For the text-containing cell, return its midpoint in [X, Y] coordinate format. 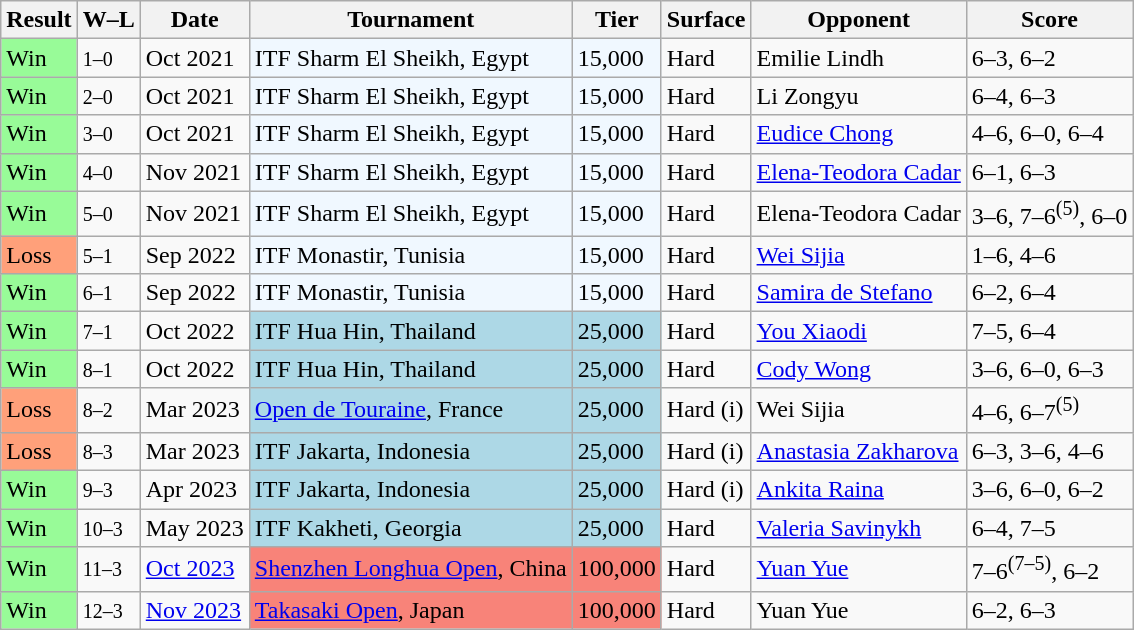
6–4, 7–5 [1049, 528]
Oct 2023 [194, 570]
7–1 [108, 331]
Eudice Chong [858, 134]
6–2, 6–4 [1049, 293]
4–0 [108, 172]
Surface [706, 20]
Score [1049, 20]
Samira de Stefano [858, 293]
4–6, 6–7(5) [1049, 410]
12–3 [108, 610]
6–2, 6–3 [1049, 610]
6–4, 6–3 [1049, 96]
3–6, 6–0, 6–3 [1049, 369]
You Xiaodi [858, 331]
Date [194, 20]
Li Zongyu [858, 96]
Apr 2023 [194, 489]
Result [39, 20]
May 2023 [194, 528]
Takasaki Open, Japan [410, 610]
1–0 [108, 58]
W–L [108, 20]
8–1 [108, 369]
3–6, 6–0, 6–2 [1049, 489]
9–3 [108, 489]
4–6, 6–0, 6–4 [1049, 134]
6–3, 6–2 [1049, 58]
8–3 [108, 451]
Emilie Lindh [858, 58]
5–0 [108, 214]
Open de Touraine, France [410, 410]
6–1 [108, 293]
Anastasia Zakharova [858, 451]
10–3 [108, 528]
3–6, 7–6(5), 6–0 [1049, 214]
3–0 [108, 134]
Nov 2023 [194, 610]
ITF Kakheti, Georgia [410, 528]
7–5, 6–4 [1049, 331]
Tournament [410, 20]
6–3, 3–6, 4–6 [1049, 451]
11–3 [108, 570]
Opponent [858, 20]
2–0 [108, 96]
6–1, 6–3 [1049, 172]
Shenzhen Longhua Open, China [410, 570]
Ankita Raina [858, 489]
8–2 [108, 410]
Tier [616, 20]
1–6, 4–6 [1049, 255]
7–6(7–5), 6–2 [1049, 570]
5–1 [108, 255]
Cody Wong [858, 369]
Valeria Savinykh [858, 528]
